Return (x, y) of the center of cell containing provided text 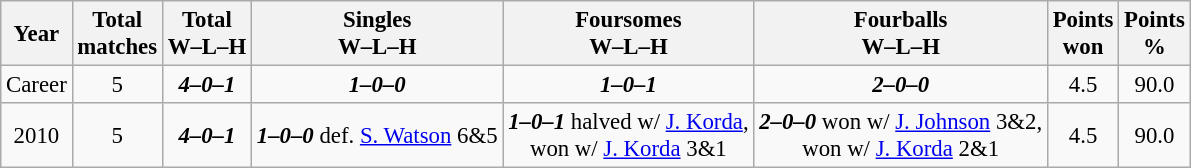
1–0–0 (376, 85)
2010 (36, 136)
FoursomesW–L–H (628, 34)
Year (36, 34)
Totalmatches (117, 34)
Points% (1154, 34)
1–0–1 (628, 85)
FourballsW–L–H (901, 34)
TotalW–L–H (206, 34)
2–0–0 won w/ J. Johnson 3&2, won w/ J. Korda 2&1 (901, 136)
2–0–0 (901, 85)
Career (36, 85)
1–0–0 def. S. Watson 6&5 (376, 136)
Pointswon (1082, 34)
SinglesW–L–H (376, 34)
1–0–1 halved w/ J. Korda,won w/ J. Korda 3&1 (628, 136)
